Return the [X, Y] coordinate for the center point of the cell that contains the specified text.  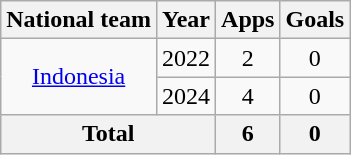
Year [186, 20]
4 [248, 96]
2022 [186, 58]
Apps [248, 20]
Goals [315, 20]
6 [248, 134]
Total [108, 134]
Indonesia [79, 77]
National team [79, 20]
2 [248, 58]
2024 [186, 96]
